Capture the cell that displays the provided text and extract its [x, y] central coordinate. 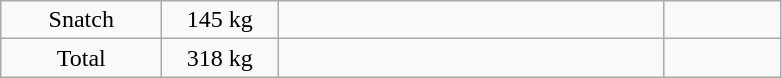
318 kg [220, 58]
Total [82, 58]
Snatch [82, 20]
145 kg [220, 20]
